Return the (X, Y) coordinate for the center point of the cell that contains the specified text.  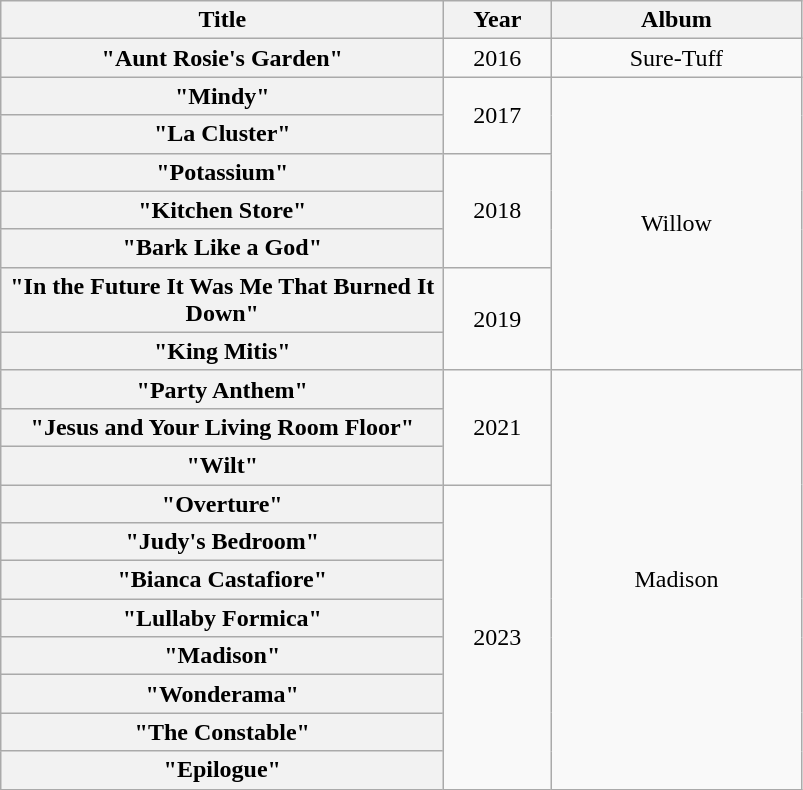
"Madison" (222, 656)
2023 (498, 636)
Sure-Tuff (676, 58)
"Wonderama" (222, 694)
"Jesus and Your Living Room Floor" (222, 427)
Year (498, 20)
"King Mitis" (222, 351)
"The Constable" (222, 732)
2019 (498, 318)
2018 (498, 210)
Willow (676, 224)
"La Cluster" (222, 134)
"Potassium" (222, 172)
"Lullaby Formica" (222, 618)
Title (222, 20)
"Party Anthem" (222, 389)
2017 (498, 115)
Madison (676, 580)
"In the Future It Was Me That Burned It Down" (222, 300)
2016 (498, 58)
"Kitchen Store" (222, 210)
"Bianca Castafiore" (222, 580)
"Epilogue" (222, 770)
"Overture" (222, 503)
"Wilt" (222, 465)
Album (676, 20)
"Bark Like a God" (222, 248)
"Aunt Rosie's Garden" (222, 58)
2021 (498, 427)
"Mindy" (222, 96)
"Judy's Bedroom" (222, 542)
